Output the (X, Y) coordinate of the center of the cell containing the given text.  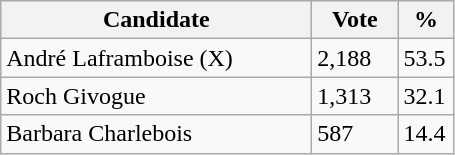
587 (355, 134)
André Laframboise (X) (156, 58)
14.4 (426, 134)
2,188 (355, 58)
53.5 (426, 58)
% (426, 20)
Vote (355, 20)
Barbara Charlebois (156, 134)
1,313 (355, 96)
Candidate (156, 20)
Roch Givogue (156, 96)
32.1 (426, 96)
